Scan for the cell matching the given text and deliver its (x, y) coordinate at center. 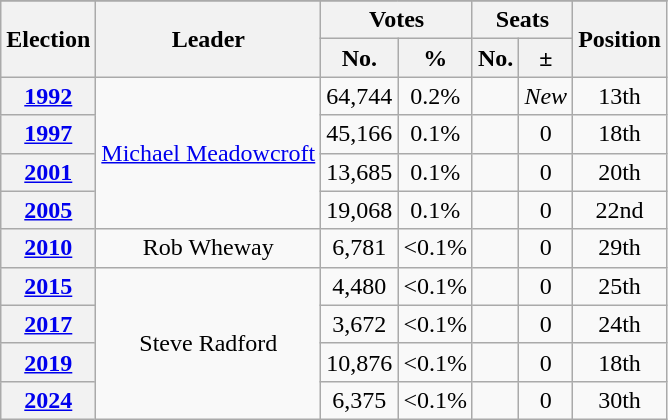
2015 (48, 286)
2001 (48, 172)
19,068 (360, 210)
30th (620, 400)
64,744 (360, 96)
3,672 (360, 324)
% (436, 58)
24th (620, 324)
2019 (48, 362)
22nd (620, 210)
Michael Meadowcroft (208, 153)
6,781 (360, 248)
Steve Radford (208, 343)
New (546, 96)
Election (48, 39)
20th (620, 172)
10,876 (360, 362)
13th (620, 96)
2010 (48, 248)
4,480 (360, 286)
Votes (397, 20)
Position (620, 39)
13,685 (360, 172)
25th (620, 286)
0.2% (436, 96)
6,375 (360, 400)
± (546, 58)
Leader (208, 39)
1992 (48, 96)
2005 (48, 210)
29th (620, 248)
Rob Wheway (208, 248)
Seats (522, 20)
2017 (48, 324)
2024 (48, 400)
45,166 (360, 134)
1997 (48, 134)
